Return [X, Y] of the center of cell containing provided text 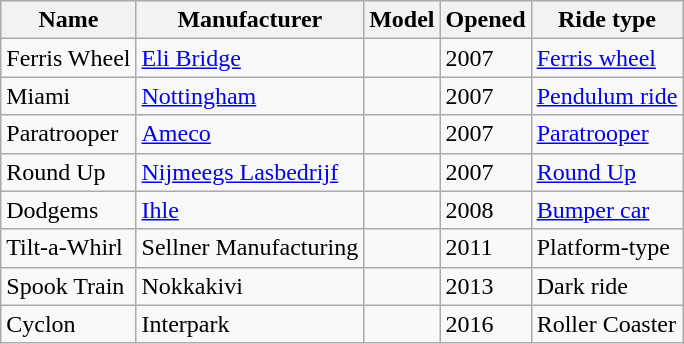
Ride type [607, 20]
Eli Bridge [250, 58]
Manufacturer [250, 20]
2013 [486, 286]
Nottingham [250, 96]
Dark ride [607, 286]
Nokkakivi [250, 286]
Ferris Wheel [68, 58]
2016 [486, 324]
Miami [68, 96]
Ferris wheel [607, 58]
Nijmeegs Lasbedrijf [250, 172]
Ihle [250, 210]
Model [402, 20]
Name [68, 20]
Pendulum ride [607, 96]
Interpark [250, 324]
2008 [486, 210]
Tilt-a-Whirl [68, 248]
Ameco [250, 134]
Dodgems [68, 210]
Cyclon [68, 324]
Roller Coaster [607, 324]
Opened [486, 20]
Platform-type [607, 248]
Bumper car [607, 210]
Spook Train [68, 286]
2011 [486, 248]
Sellner Manufacturing [250, 248]
